Identify which cell holds the provided text, then report its [X, Y] central coordinate. 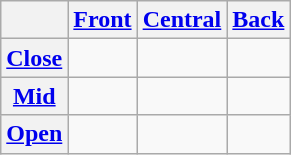
Back [258, 20]
Open [34, 134]
Central [182, 20]
Mid [34, 96]
Close [34, 58]
Front [102, 20]
